For the text-containing cell, return its midpoint in (X, Y) coordinate format. 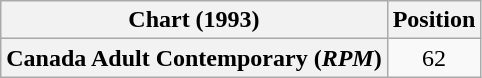
Position (434, 20)
Canada Adult Contemporary (RPM) (194, 58)
62 (434, 58)
Chart (1993) (194, 20)
